Detect which cell encompasses the target text, then output its [x, y] center coordinate. 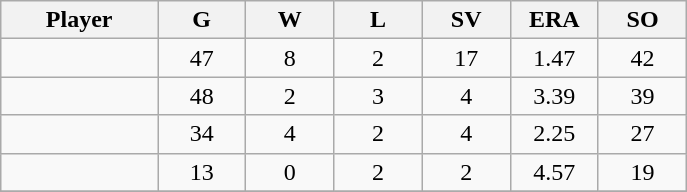
27 [642, 134]
19 [642, 172]
17 [466, 58]
47 [202, 58]
42 [642, 58]
34 [202, 134]
W [290, 20]
8 [290, 58]
39 [642, 96]
G [202, 20]
L [378, 20]
3 [378, 96]
2.25 [554, 134]
Player [80, 20]
SO [642, 20]
SV [466, 20]
48 [202, 96]
3.39 [554, 96]
1.47 [554, 58]
ERA [554, 20]
0 [290, 172]
13 [202, 172]
4.57 [554, 172]
